Scan for the cell matching the given text and deliver its [X, Y] coordinate at center. 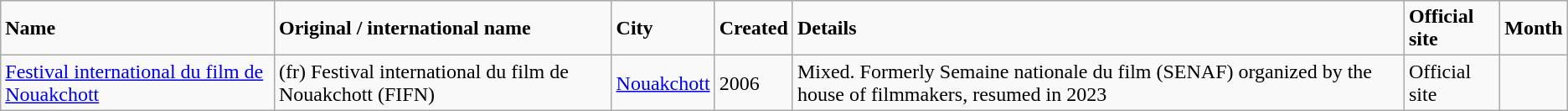
Created [754, 29]
Nouakchott [663, 82]
Month [1534, 29]
(fr) Festival international du film de Nouakchott (FIFN) [442, 82]
Mixed. Formerly Semaine nationale du film (SENAF) organized by the house of filmmakers, resumed in 2023 [1098, 82]
2006 [754, 82]
Name [137, 29]
City [663, 29]
Original / international name [442, 29]
Details [1098, 29]
Festival international du film de Nouakchott [137, 82]
